Pinpoint the cell where the given text exists, returning its [X, Y] midpoint coordinate. 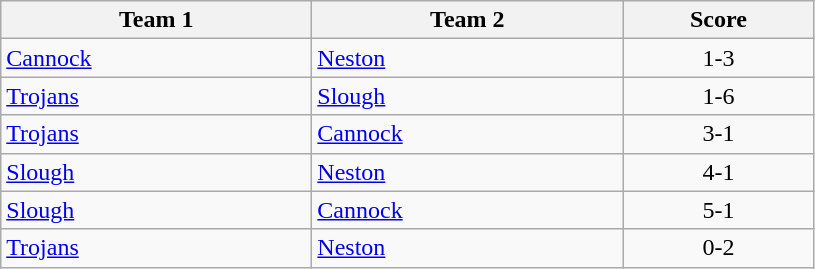
3-1 [718, 134]
Team 2 [468, 20]
5-1 [718, 210]
Score [718, 20]
4-1 [718, 172]
Team 1 [156, 20]
1-3 [718, 58]
1-6 [718, 96]
0-2 [718, 248]
